Pinpoint the cell where the given text exists, returning its [X, Y] midpoint coordinate. 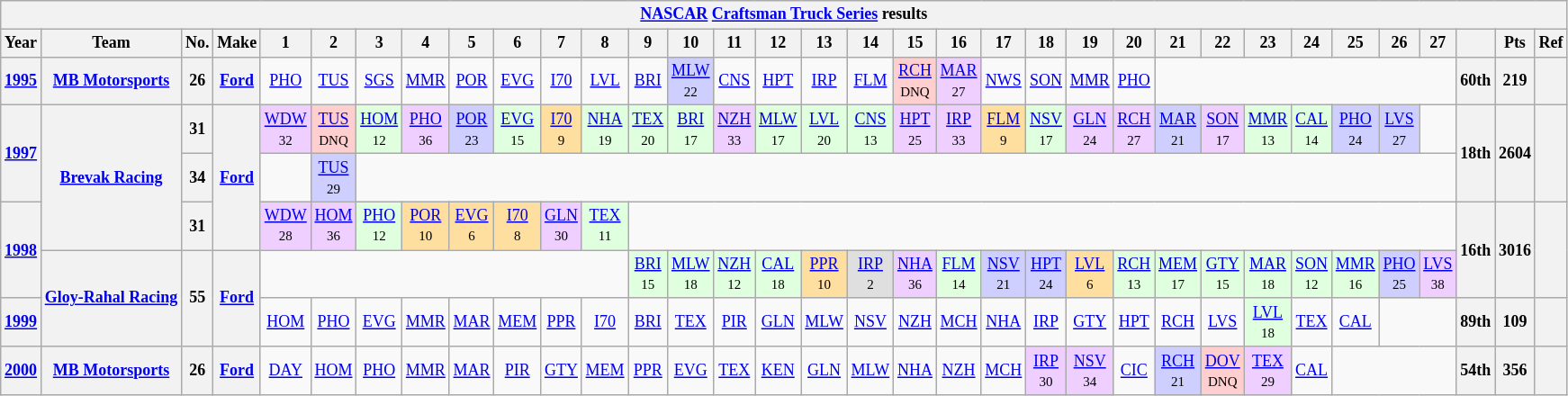
HOM12 [380, 130]
CNS13 [870, 130]
15 [915, 43]
4 [427, 43]
Gloy-Rahal Racing [111, 299]
1997 [22, 153]
1999 [22, 322]
1 [285, 43]
WDW32 [285, 130]
LVL18 [1267, 322]
TEX29 [1267, 371]
17 [1004, 43]
PPR10 [825, 274]
NSV34 [1089, 371]
CIC [1134, 371]
I709 [562, 130]
PHO36 [427, 130]
NHA36 [915, 274]
Brevak Racing [111, 178]
TUS [333, 81]
20 [1134, 43]
8 [605, 43]
3 [380, 43]
18th [1476, 153]
MAR27 [959, 81]
MMR16 [1356, 274]
25 [1356, 43]
NHA19 [605, 130]
13 [825, 43]
21 [1178, 43]
NZH12 [734, 274]
LVS27 [1399, 130]
NSV21 [1004, 274]
54th [1476, 371]
LVL6 [1089, 274]
MAR21 [1178, 130]
2000 [22, 371]
18 [1046, 43]
24 [1312, 43]
WDW28 [285, 226]
TUSDNQ [333, 130]
SON12 [1312, 274]
DAY [285, 371]
LVS [1222, 322]
Team [111, 43]
219 [1516, 81]
SON [1046, 81]
NASCAR Craftsman Truck Series results [784, 14]
BRI15 [648, 274]
PHO24 [1356, 130]
LVL20 [825, 130]
MLW22 [691, 81]
MEM17 [1178, 274]
RCH21 [1178, 371]
2604 [1516, 153]
TUS29 [333, 177]
60th [1476, 81]
NSV [870, 322]
TEX11 [605, 226]
34 [198, 177]
EVG6 [472, 226]
No. [198, 43]
FLM [870, 81]
PHO25 [1399, 274]
16th [1476, 250]
NZH33 [734, 130]
GTY15 [1222, 274]
RCH27 [1134, 130]
6 [518, 43]
RCH13 [1134, 274]
TEX20 [648, 130]
LVS38 [1438, 274]
FLM14 [959, 274]
CAL18 [778, 274]
MLW18 [691, 274]
MMR13 [1267, 130]
SON17 [1222, 130]
LVL [605, 81]
7 [562, 43]
POR23 [472, 130]
I708 [518, 226]
89th [1476, 322]
HOM36 [333, 226]
NSV17 [1046, 130]
Year [22, 43]
23 [1267, 43]
11 [734, 43]
GLN24 [1089, 130]
22 [1222, 43]
1998 [22, 250]
GLN30 [562, 226]
POR10 [427, 226]
HPT24 [1046, 274]
16 [959, 43]
9 [648, 43]
14 [870, 43]
NWS [1004, 81]
RCHDNQ [915, 81]
EVG15 [518, 130]
Make [238, 43]
MLW17 [778, 130]
DOVDNQ [1222, 371]
1995 [22, 81]
MAR18 [1267, 274]
Ref [1551, 43]
356 [1516, 371]
RCH [1178, 322]
BRI17 [691, 130]
19 [1089, 43]
SGS [380, 81]
55 [198, 299]
POR [472, 81]
HPT25 [915, 130]
IRP2 [870, 274]
109 [1516, 322]
CNS [734, 81]
10 [691, 43]
2 [333, 43]
CAL14 [1312, 130]
Pts [1516, 43]
KEN [778, 371]
5 [472, 43]
PHO12 [380, 226]
27 [1438, 43]
12 [778, 43]
IRP33 [959, 130]
FLM9 [1004, 130]
IRP30 [1046, 371]
3016 [1516, 250]
